Determine the [X, Y] coordinate at the center of the cell enclosing the given text.  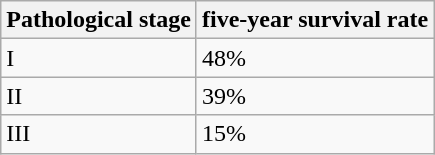
I [99, 58]
five-year survival rate [314, 20]
39% [314, 96]
15% [314, 134]
Pathological stage [99, 20]
48% [314, 58]
III [99, 134]
II [99, 96]
